Scan for the cell matching the given text and deliver its (X, Y) coordinate at center. 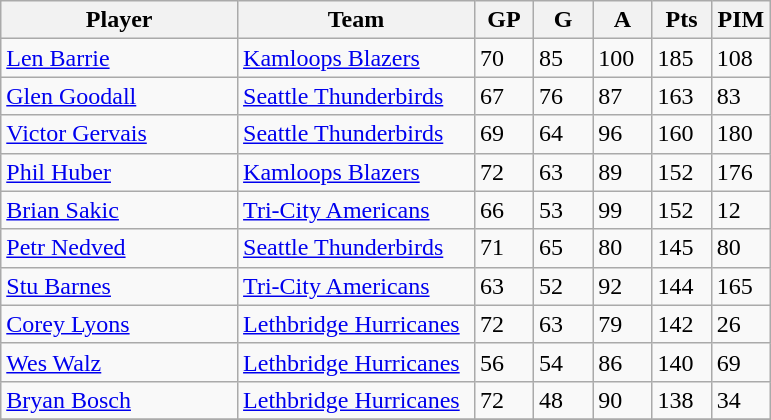
180 (740, 134)
138 (682, 400)
Wes Walz (120, 362)
54 (564, 362)
53 (564, 210)
89 (622, 172)
87 (622, 96)
145 (682, 248)
100 (622, 58)
PIM (740, 20)
96 (622, 134)
Victor Gervais (120, 134)
Glen Goodall (120, 96)
Player (120, 20)
140 (682, 362)
Pts (682, 20)
79 (622, 324)
99 (622, 210)
144 (682, 286)
Len Barrie (120, 58)
Petr Nedved (120, 248)
64 (564, 134)
66 (504, 210)
160 (682, 134)
56 (504, 362)
71 (504, 248)
76 (564, 96)
A (622, 20)
85 (564, 58)
90 (622, 400)
12 (740, 210)
GP (504, 20)
86 (622, 362)
176 (740, 172)
Bryan Bosch (120, 400)
92 (622, 286)
67 (504, 96)
185 (682, 58)
Team (356, 20)
65 (564, 248)
34 (740, 400)
Phil Huber (120, 172)
48 (564, 400)
26 (740, 324)
G (564, 20)
Stu Barnes (120, 286)
163 (682, 96)
83 (740, 96)
142 (682, 324)
52 (564, 286)
Corey Lyons (120, 324)
108 (740, 58)
Brian Sakic (120, 210)
70 (504, 58)
165 (740, 286)
